From the cell containing the given text, extract its center point as [x, y] coordinate. 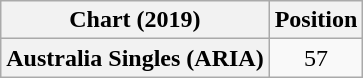
57 [316, 58]
Position [316, 20]
Australia Singles (ARIA) [135, 58]
Chart (2019) [135, 20]
